Extract the [X, Y] coordinate from the center of the cell holding the provided text.  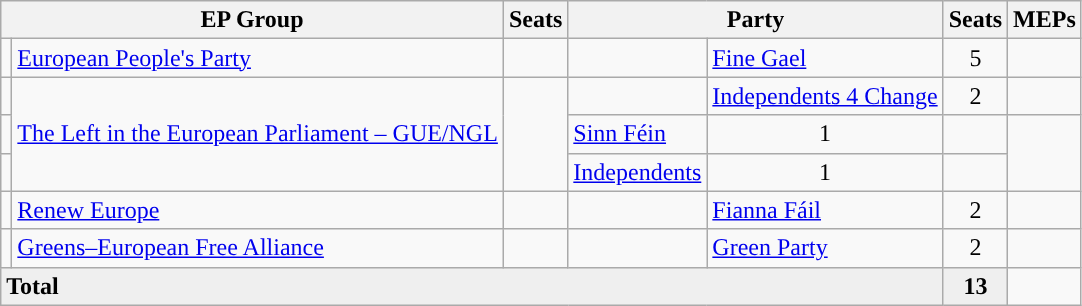
Greens–European Free Alliance [258, 248]
Green Party [825, 248]
The Left in the European Parliament – GUE/NGL [258, 134]
Fianna Fáil [825, 210]
13 [975, 286]
Renew Europe [258, 210]
EP Group [252, 20]
European People's Party [258, 58]
5 [975, 58]
MEPs [1045, 20]
Independents 4 Change [825, 96]
Independents [638, 172]
Party [756, 20]
Fine Gael [825, 58]
Total [472, 286]
Sinn Féin [638, 134]
